Locate the cell with the specified text and output its [X, Y] center coordinate. 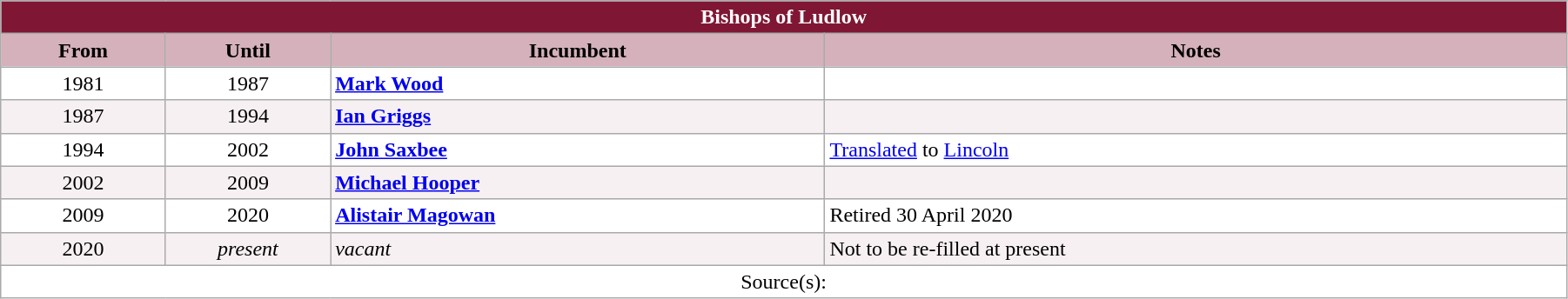
Ian Griggs [578, 116]
John Saxbee [578, 149]
vacant [578, 249]
Michael Hooper [578, 183]
Not to be re-filled at present [1196, 249]
1981 [84, 83]
Notes [1196, 50]
Alistair Magowan [578, 216]
Translated to Lincoln [1196, 149]
Until [247, 50]
From [84, 50]
present [247, 249]
Retired 30 April 2020 [1196, 216]
Source(s): [784, 282]
Incumbent [578, 50]
Bishops of Ludlow [784, 17]
Mark Wood [578, 83]
